Return [x, y] of the center of cell containing provided text 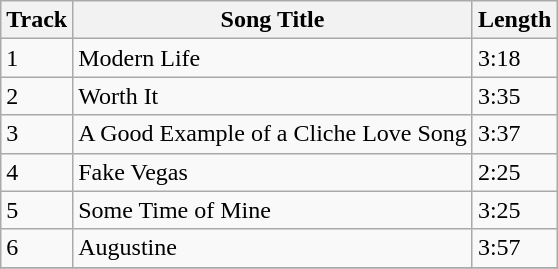
Track [37, 20]
Song Title [273, 20]
Modern Life [273, 58]
3:25 [514, 210]
3:57 [514, 248]
4 [37, 172]
6 [37, 248]
Augustine [273, 248]
3:35 [514, 96]
Worth It [273, 96]
2 [37, 96]
1 [37, 58]
Length [514, 20]
3:37 [514, 134]
3:18 [514, 58]
2:25 [514, 172]
3 [37, 134]
Fake Vegas [273, 172]
Some Time of Mine [273, 210]
A Good Example of a Cliche Love Song [273, 134]
5 [37, 210]
